From the cell containing the given text, extract its center point as (X, Y) coordinate. 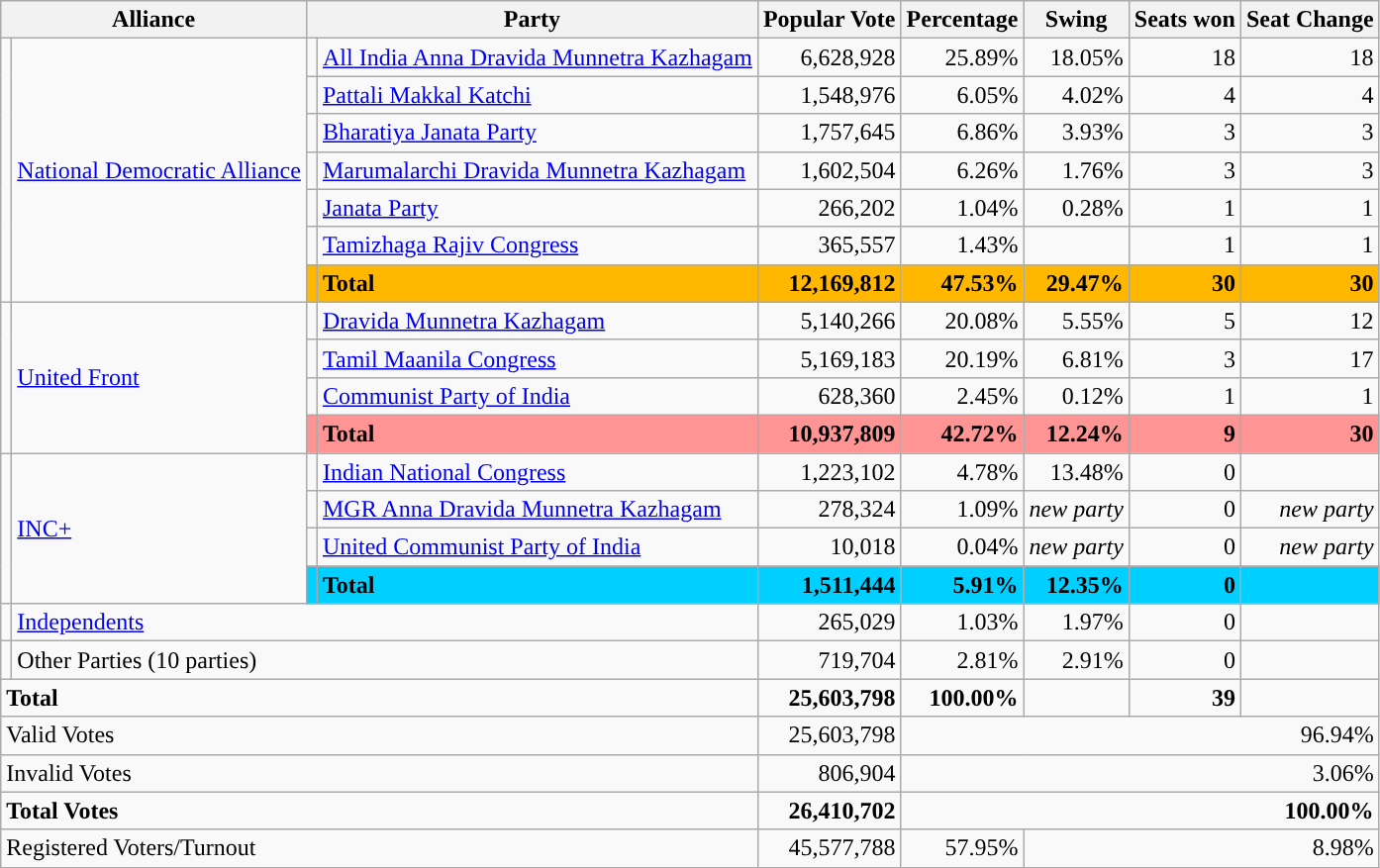
2.45% (962, 396)
5.55% (1076, 321)
1.76% (1076, 170)
United Communist Party of India (537, 547)
MGR Anna Dravida Munnetra Kazhagam (537, 510)
6.05% (962, 95)
8.98% (1202, 848)
1,757,645 (830, 133)
1,602,504 (830, 170)
13.48% (1076, 472)
3.06% (1140, 773)
Swing (1076, 20)
Other Parties (10 parties) (385, 660)
12 (1310, 321)
6.86% (962, 133)
Percentage (962, 20)
1,223,102 (830, 472)
Dravida Munnetra Kazhagam (537, 321)
Independents (385, 623)
Total Votes (380, 811)
6.26% (962, 170)
Alliance (154, 20)
3.93% (1076, 133)
Janata Party (537, 208)
Marumalarchi Dravida Munnetra Kazhagam (537, 170)
1,511,444 (830, 585)
Bharatiya Janata Party (537, 133)
25.89% (962, 57)
Registered Voters/Turnout (380, 848)
278,324 (830, 510)
10,937,809 (830, 434)
4.02% (1076, 95)
6.81% (1076, 358)
20.19% (962, 358)
26,410,702 (830, 811)
5 (1184, 321)
806,904 (830, 773)
719,704 (830, 660)
42.72% (962, 434)
96.94% (1140, 735)
39 (1184, 698)
2.91% (1076, 660)
4.78% (962, 472)
266,202 (830, 208)
1.43% (962, 245)
12,169,812 (830, 283)
Party (532, 20)
Popular Vote (830, 20)
Tamil Maanila Congress (537, 358)
Tamizhaga Rajiv Congress (537, 245)
0.28% (1076, 208)
1.97% (1076, 623)
57.95% (962, 848)
12.24% (1076, 434)
29.47% (1076, 283)
12.35% (1076, 585)
Communist Party of India (537, 396)
18.05% (1076, 57)
20.08% (962, 321)
Valid Votes (380, 735)
1.04% (962, 208)
All India Anna Dravida Munnetra Kazhagam (537, 57)
United Front (159, 377)
5,140,266 (830, 321)
Invalid Votes (380, 773)
47.53% (962, 283)
265,029 (830, 623)
National Democratic Alliance (159, 170)
10,018 (830, 547)
Pattali Makkal Katchi (537, 95)
INC+ (159, 529)
Seats won (1184, 20)
17 (1310, 358)
5,169,183 (830, 358)
1.09% (962, 510)
0.04% (962, 547)
5.91% (962, 585)
1.03% (962, 623)
9 (1184, 434)
45,577,788 (830, 848)
6,628,928 (830, 57)
Indian National Congress (537, 472)
628,360 (830, 396)
1,548,976 (830, 95)
2.81% (962, 660)
365,557 (830, 245)
Seat Change (1310, 20)
0.12% (1076, 396)
